Extract the [X, Y] coordinate from the center of the cell holding the provided text.  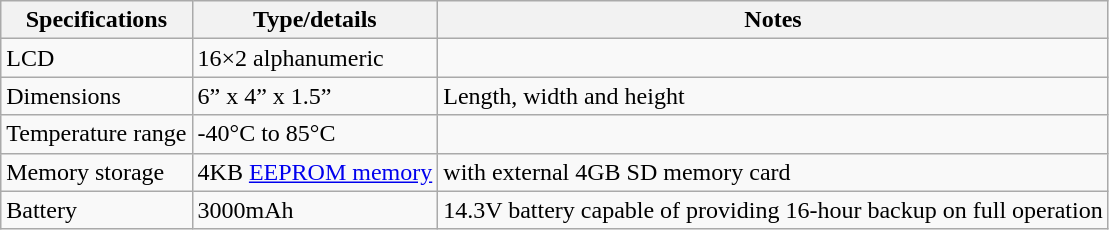
3000mAh [315, 210]
Temperature range [96, 134]
Notes [773, 20]
6” x 4” x 1.5” [315, 96]
14.3V battery capable of providing 16-hour backup on full operation [773, 210]
16×2 alphanumeric [315, 58]
LCD [96, 58]
Length, width and height [773, 96]
Memory storage [96, 172]
with external 4GB SD memory card [773, 172]
Dimensions [96, 96]
Battery [96, 210]
4KB EEPROM memory [315, 172]
-40°C to 85°C [315, 134]
Specifications [96, 20]
Type/details [315, 20]
